Extract the (X, Y) coordinate from the center of the cell holding the provided text.  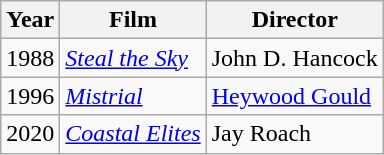
Steal the Sky (133, 58)
1988 (30, 58)
John D. Hancock (294, 58)
Coastal Elites (133, 134)
Director (294, 20)
Heywood Gould (294, 96)
Mistrial (133, 96)
Year (30, 20)
Film (133, 20)
2020 (30, 134)
1996 (30, 96)
Jay Roach (294, 134)
